Return the [X, Y] coordinate for the center point of the cell that contains the specified text.  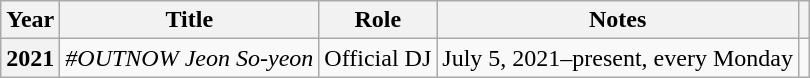
Year [30, 20]
#OUTNOW Jeon So-yeon [190, 58]
Title [190, 20]
Official DJ [378, 58]
July 5, 2021–present, every Monday [618, 58]
Role [378, 20]
Notes [618, 20]
2021 [30, 58]
